For the text-containing cell, return its midpoint in [X, Y] coordinate format. 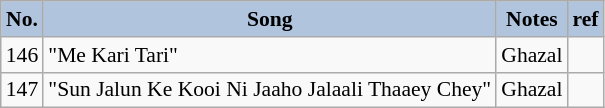
No. [22, 19]
147 [22, 90]
Song [270, 19]
146 [22, 55]
"Me Kari Tari" [270, 55]
"Sun Jalun Ke Kooi Ni Jaaho Jalaali Thaaey Chey" [270, 90]
ref [585, 19]
Notes [532, 19]
